Capture the cell that displays the provided text and extract its (x, y) central coordinate. 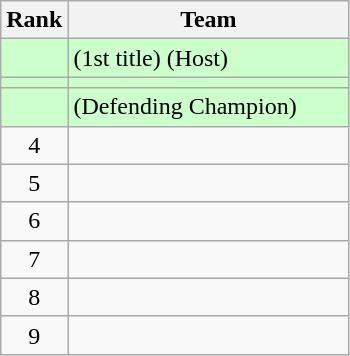
Team (208, 20)
(1st title) (Host) (208, 58)
Rank (34, 20)
5 (34, 183)
6 (34, 221)
(Defending Champion) (208, 107)
7 (34, 259)
4 (34, 145)
9 (34, 335)
8 (34, 297)
